For the text-containing cell, return its midpoint in (x, y) coordinate format. 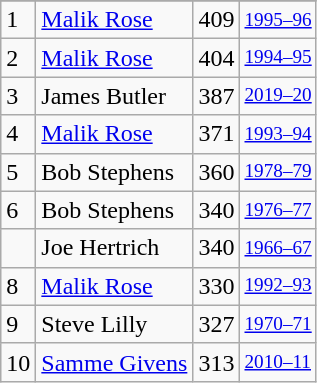
5 (18, 172)
1966–67 (278, 248)
Samme Givens (114, 362)
387 (216, 96)
9 (18, 324)
1994–95 (278, 58)
1993–94 (278, 134)
8 (18, 286)
327 (216, 324)
2010–11 (278, 362)
404 (216, 58)
2 (18, 58)
313 (216, 362)
10 (18, 362)
1992–93 (278, 286)
1978–79 (278, 172)
Steve Lilly (114, 324)
Joe Hertrich (114, 248)
6 (18, 210)
360 (216, 172)
409 (216, 20)
1976–77 (278, 210)
371 (216, 134)
330 (216, 286)
1995–96 (278, 20)
3 (18, 96)
James Butler (114, 96)
1 (18, 20)
4 (18, 134)
2019–20 (278, 96)
1970–71 (278, 324)
